Identify which cell holds the provided text, then report its (X, Y) central coordinate. 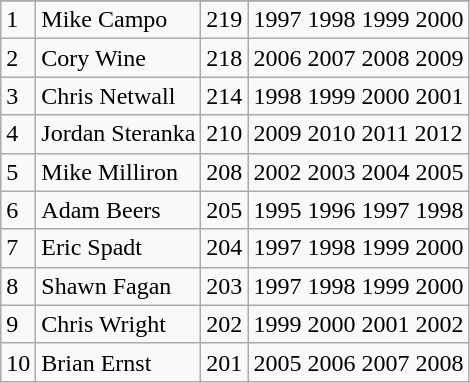
201 (224, 362)
Chris Wright (118, 324)
1998 1999 2000 2001 (358, 96)
Cory Wine (118, 58)
Eric Spadt (118, 248)
2005 2006 2007 2008 (358, 362)
2002 2003 2004 2005 (358, 172)
202 (224, 324)
2 (18, 58)
5 (18, 172)
203 (224, 286)
Shawn Fagan (118, 286)
204 (224, 248)
Mike Campo (118, 20)
8 (18, 286)
2009 2010 2011 2012 (358, 134)
1 (18, 20)
9 (18, 324)
7 (18, 248)
6 (18, 210)
10 (18, 362)
Brian Ernst (118, 362)
1999 2000 2001 2002 (358, 324)
210 (224, 134)
214 (224, 96)
1995 1996 1997 1998 (358, 210)
208 (224, 172)
Mike Milliron (118, 172)
219 (224, 20)
4 (18, 134)
218 (224, 58)
Adam Beers (118, 210)
Chris Netwall (118, 96)
3 (18, 96)
Jordan Steranka (118, 134)
2006 2007 2008 2009 (358, 58)
205 (224, 210)
